Provide the [x, y] coordinate of the cell's center where the given text is located.  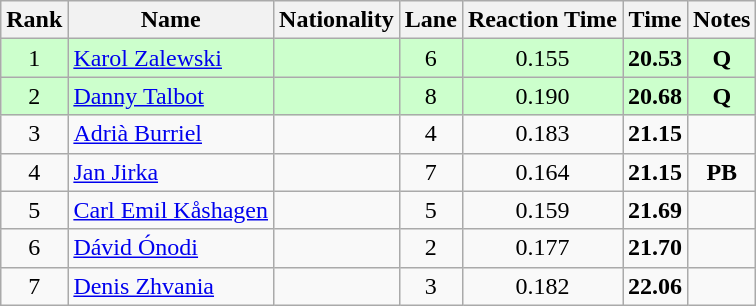
21.69 [656, 210]
Lane [430, 20]
0.164 [542, 172]
22.06 [656, 286]
Notes [722, 20]
Karol Zalewski [171, 58]
0.155 [542, 58]
8 [430, 96]
21.70 [656, 248]
Dávid Ónodi [171, 248]
Jan Jirka [171, 172]
Name [171, 20]
0.190 [542, 96]
20.53 [656, 58]
Denis Zhvania [171, 286]
Adrià Burriel [171, 134]
Rank [34, 20]
0.159 [542, 210]
0.182 [542, 286]
1 [34, 58]
Carl Emil Kåshagen [171, 210]
Danny Talbot [171, 96]
20.68 [656, 96]
Reaction Time [542, 20]
Time [656, 20]
Nationality [337, 20]
0.183 [542, 134]
PB [722, 172]
0.177 [542, 248]
